Scan for the cell matching the given text and deliver its [x, y] coordinate at center. 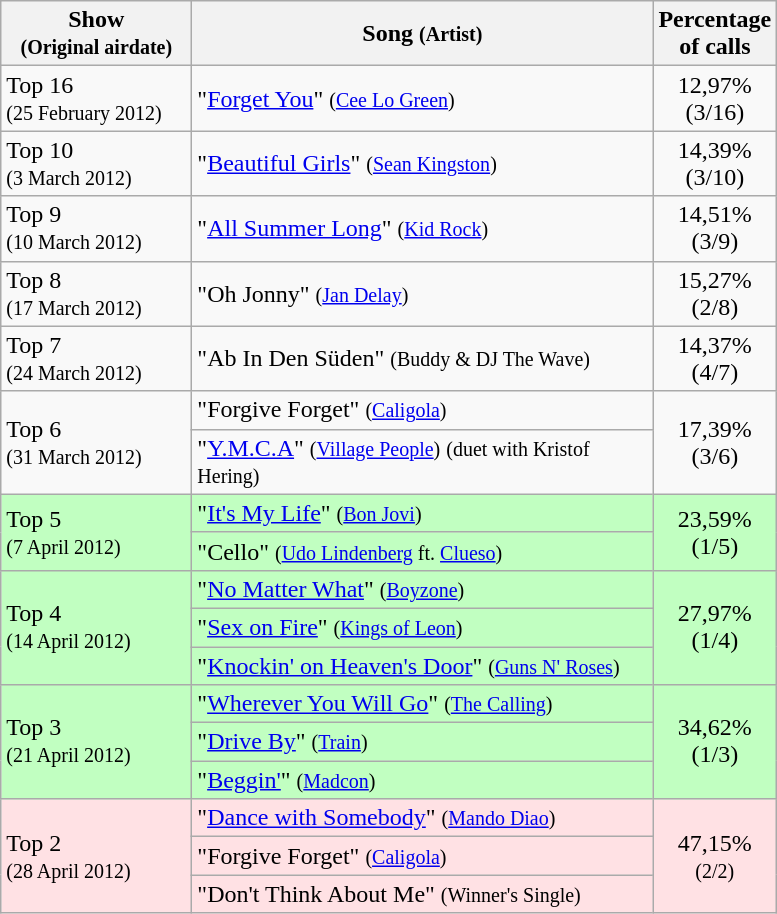
"Beggin'" (Madcon) [422, 780]
"Ab In Den Süden" (Buddy & DJ The Wave) [422, 358]
15,27% (2/8) [715, 294]
"Beautiful Girls" (Sean Kingston) [422, 164]
Song (Artist) [422, 34]
"All Summer Long" (Kid Rock) [422, 228]
14,51% (3/9) [715, 228]
"Drive By" (Train) [422, 742]
12,97% (3/16) [715, 98]
Top 3(21 April 2012) [96, 742]
47,15% (2/2) [715, 856]
Top 8(17 March 2012) [96, 294]
Top 2(28 April 2012) [96, 856]
Top 5(7 April 2012) [96, 532]
"Forget You" (Cee Lo Green) [422, 98]
Show(Original airdate) [96, 34]
23,59% (1/5) [715, 532]
17,39% (3/6) [715, 442]
Top 9(10 March 2012) [96, 228]
34,62% (1/3) [715, 742]
Top 16(25 February 2012) [96, 98]
"No Matter What" (Boyzone) [422, 589]
"It's My Life" (Bon Jovi) [422, 513]
"Knockin' on Heaven's Door" (Guns N' Roses) [422, 665]
"Wherever You Will Go" (The Calling) [422, 704]
Percentage of calls [715, 34]
"Y.M.C.A" (Village People) (duet with Kristof Hering) [422, 462]
"Oh Jonny" (Jan Delay) [422, 294]
Top 10(3 March 2012) [96, 164]
"Don't Think About Me" (Winner's Single) [422, 894]
"Cello" (Udo Lindenberg ft. Clueso) [422, 551]
14,37% (4/7) [715, 358]
"Dance with Somebody" (Mando Diao) [422, 818]
Top 6(31 March 2012) [96, 442]
27,97% (1/4) [715, 627]
"Sex on Fire" (Kings of Leon) [422, 627]
Top 4(14 April 2012) [96, 627]
Top 7(24 March 2012) [96, 358]
14,39% (3/10) [715, 164]
